Locate the cell with the specified text and output its [x, y] center coordinate. 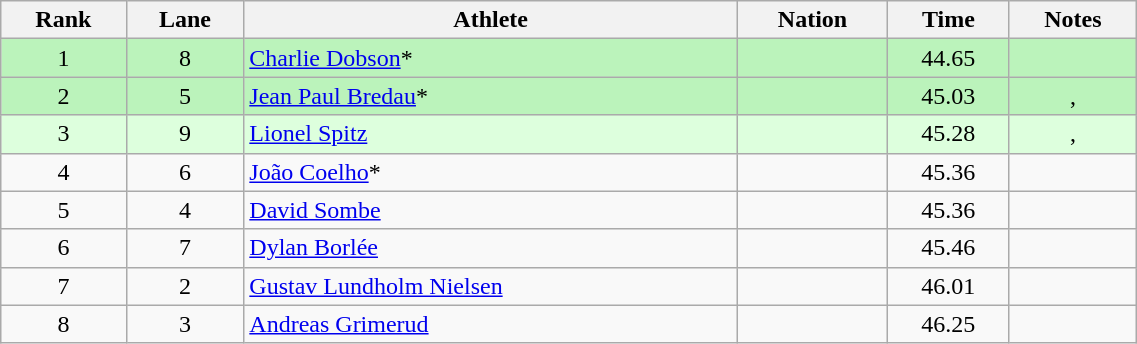
Lane [185, 20]
Dylan Borlée [491, 248]
Nation [812, 20]
45.28 [948, 134]
1 [64, 58]
Time [948, 20]
Charlie Dobson* [491, 58]
44.65 [948, 58]
Notes [1073, 20]
46.25 [948, 324]
Lionel Spitz [491, 134]
João Coelho* [491, 172]
Gustav Lundholm Nielsen [491, 286]
9 [185, 134]
46.01 [948, 286]
45.03 [948, 96]
45.46 [948, 248]
Andreas Grimerud [491, 324]
David Sombe [491, 210]
Jean Paul Bredau* [491, 96]
Rank [64, 20]
Athlete [491, 20]
